Scan for the cell matching the given text and deliver its [X, Y] coordinate at center. 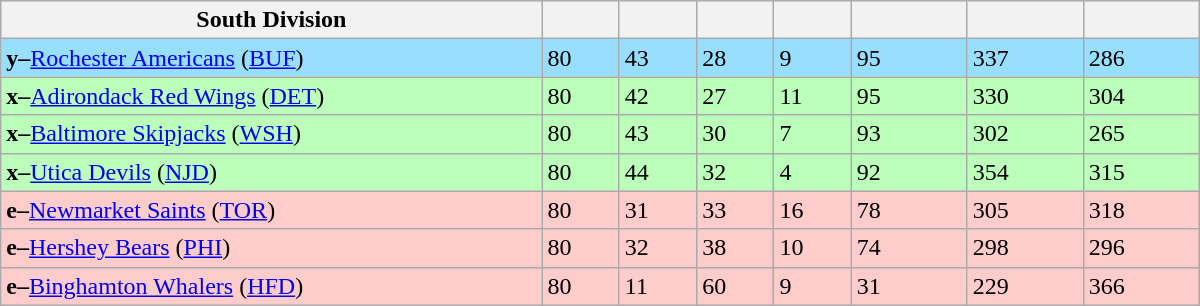
7 [812, 134]
44 [658, 172]
302 [1025, 134]
4 [812, 172]
e–Hershey Bears (PHI) [272, 248]
27 [736, 96]
e–Newmarket Saints (TOR) [272, 210]
305 [1025, 210]
286 [1141, 58]
e–Binghamton Whalers (HFD) [272, 286]
318 [1141, 210]
298 [1025, 248]
South Division [272, 20]
337 [1025, 58]
60 [736, 286]
42 [658, 96]
92 [909, 172]
10 [812, 248]
33 [736, 210]
93 [909, 134]
y–Rochester Americans (BUF) [272, 58]
x–Adirondack Red Wings (DET) [272, 96]
330 [1025, 96]
38 [736, 248]
354 [1025, 172]
x–Utica Devils (NJD) [272, 172]
265 [1141, 134]
229 [1025, 286]
366 [1141, 286]
30 [736, 134]
16 [812, 210]
78 [909, 210]
296 [1141, 248]
74 [909, 248]
315 [1141, 172]
304 [1141, 96]
28 [736, 58]
x–Baltimore Skipjacks (WSH) [272, 134]
